Extract the (x, y) coordinate from the center of the cell holding the provided text.  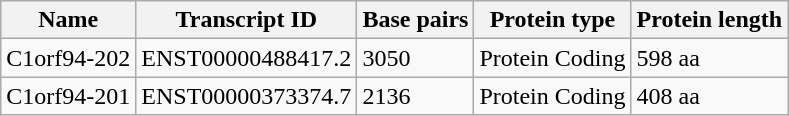
Transcript ID (246, 20)
408 aa (710, 96)
C1orf94-201 (68, 96)
Base pairs (416, 20)
Protein length (710, 20)
Protein type (552, 20)
2136 (416, 96)
ENST00000373374.7 (246, 96)
ENST00000488417.2 (246, 58)
Name (68, 20)
3050 (416, 58)
598 aa (710, 58)
C1orf94-202 (68, 58)
